Determine the (X, Y) coordinate at the center of the cell enclosing the given text.  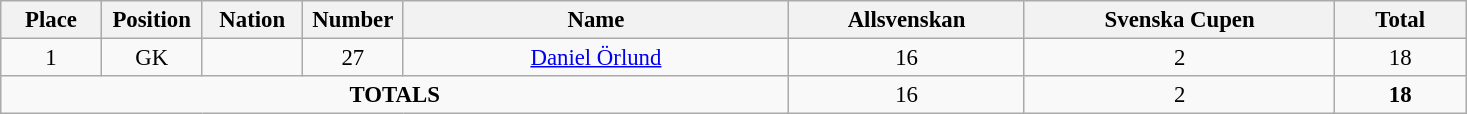
27 (354, 58)
Daniel Örlund (596, 58)
Svenska Cupen (1180, 20)
Total (1400, 20)
Position (152, 20)
Place (52, 20)
TOTALS (395, 95)
Nation (252, 20)
GK (152, 58)
Allsvenskan (907, 20)
Name (596, 20)
1 (52, 58)
Number (354, 20)
